Detect which cell encompasses the target text, then output its (x, y) center coordinate. 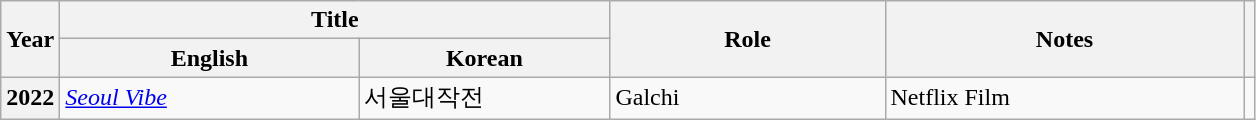
Korean (484, 58)
서울대작전 (484, 98)
Year (30, 39)
Title (335, 20)
Role (748, 39)
Netflix Film (1064, 98)
2022 (30, 98)
Seoul Vibe (210, 98)
Notes (1064, 39)
Galchi (748, 98)
English (210, 58)
